Locate the cell with the specified text and output its [X, Y] center coordinate. 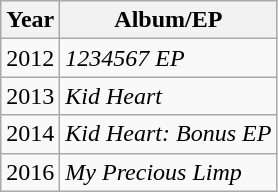
2012 [30, 58]
My Precious Limp [168, 172]
2013 [30, 96]
Album/EP [168, 20]
Year [30, 20]
2016 [30, 172]
Kid Heart: Bonus EP [168, 134]
1234567 EP [168, 58]
2014 [30, 134]
Kid Heart [168, 96]
